Find where the given text appears and provide that cell's center as [x, y] coordinate. 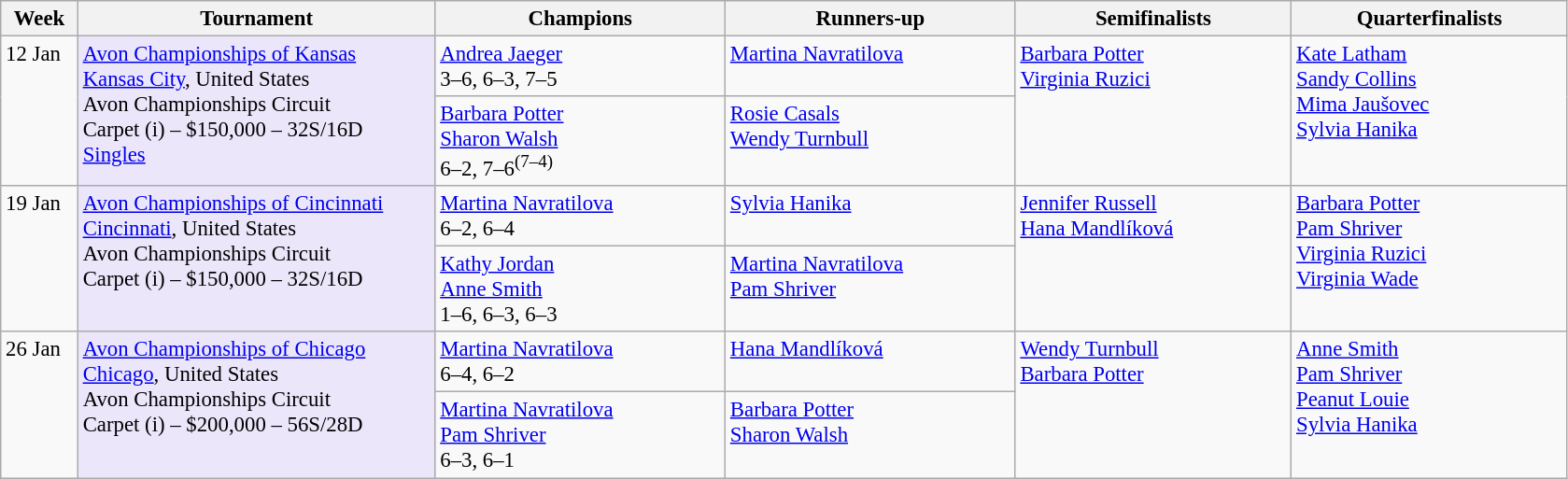
Jennifer Russell Hana Mandlíková [1153, 259]
Week [39, 19]
19 Jan [39, 259]
Martina Navratilova6–2, 6–4 [581, 217]
Avon Championships of Cincinnati Cincinnati, United StatesAvon Championships CircuitCarpet (i) – $150,000 – 32S/16D [256, 259]
Semifinalists [1153, 19]
Champions [581, 19]
Anne Smith Pam Shriver Peanut Louie Sylvia Hanika [1430, 405]
Quarterfinalists [1430, 19]
Barbara Potter Virginia Ruzici [1153, 112]
Martina Navratilova Pam Shriver [870, 289]
Wendy Turnbull Barbara Potter [1153, 405]
Rosie Casals Wendy Turnbull [870, 141]
Kathy Jordan Anne Smith1–6, 6–3, 6–3 [581, 289]
Barbara Potter Sharon Walsh [870, 435]
26 Jan [39, 405]
Runners-up [870, 19]
Kate Latham Sandy Collins Mima Jaušovec Sylvia Hanika [1430, 112]
Sylvia Hanika [870, 217]
Martina Navratilova [870, 67]
Barbara Potter Sharon Walsh 6–2, 7–6(7–4) [581, 141]
Barbara Potter Pam Shriver Virginia Ruzici Virginia Wade [1430, 259]
Tournament [256, 19]
Avon Championships of Kansas Kansas City, United States Avon Championships CircuitCarpet (i) – $150,000 – 32S/16D Singles [256, 112]
Martina Navratilova 6–4, 6–2 [581, 362]
12 Jan [39, 112]
Hana Mandlíková [870, 362]
Andrea Jaeger 3–6, 6–3, 7–5 [581, 67]
Martina Navratilova Pam Shriver6–3, 6–1 [581, 435]
Avon Championships of Chicago Chicago, United StatesAvon Championships Circuit Carpet (i) – $200,000 – 56S/28D [256, 405]
